Extract the [X, Y] coordinate from the center of the cell holding the provided text.  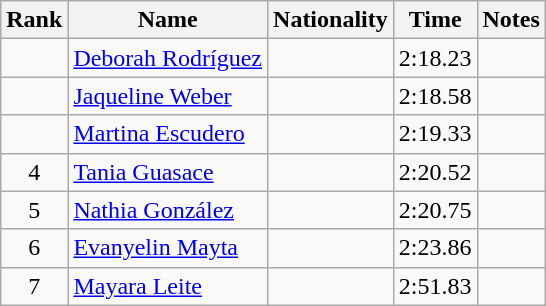
2:18.23 [435, 58]
Rank [34, 20]
Notes [511, 20]
2:51.83 [435, 286]
Time [435, 20]
2:18.58 [435, 96]
Evanyelin Mayta [168, 248]
Deborah Rodríguez [168, 58]
5 [34, 210]
6 [34, 248]
Name [168, 20]
2:19.33 [435, 134]
2:20.52 [435, 172]
7 [34, 286]
2:23.86 [435, 248]
Nationality [331, 20]
Mayara Leite [168, 286]
Nathia González [168, 210]
Tania Guasace [168, 172]
2:20.75 [435, 210]
Martina Escudero [168, 134]
4 [34, 172]
Jaqueline Weber [168, 96]
